Locate the cell with the specified text and output its [X, Y] center coordinate. 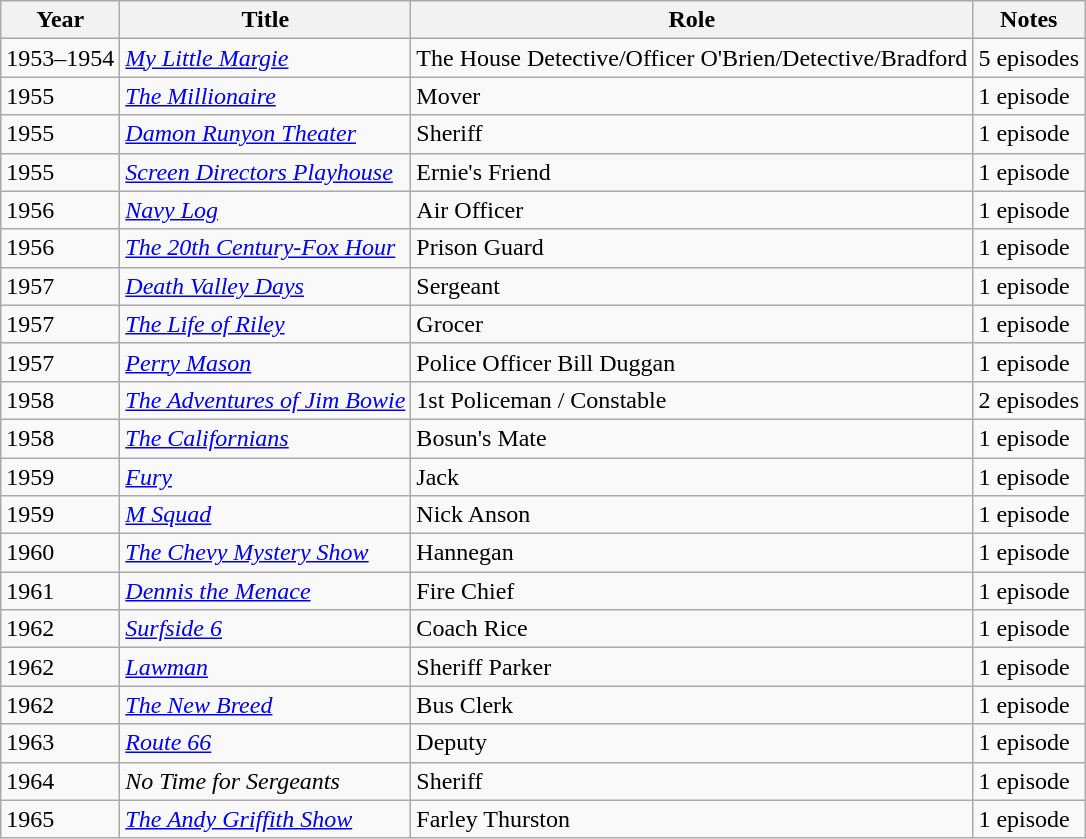
1963 [60, 743]
Bosun's Mate [692, 438]
Notes [1029, 20]
Route 66 [266, 743]
Dennis the Menace [266, 591]
The Millionaire [266, 96]
Navy Log [266, 210]
1964 [60, 781]
No Time for Sergeants [266, 781]
M Squad [266, 515]
Sergeant [692, 286]
1953–1954 [60, 58]
The Adventures of Jim Bowie [266, 400]
Ernie's Friend [692, 172]
Title [266, 20]
1960 [60, 553]
The New Breed [266, 705]
My Little Margie [266, 58]
Year [60, 20]
The Californians [266, 438]
5 episodes [1029, 58]
Fury [266, 477]
The House Detective/Officer O'Brien/Detective/Bradford [692, 58]
Role [692, 20]
Deputy [692, 743]
The 20th Century-Fox Hour [266, 248]
Lawman [266, 667]
Fire Chief [692, 591]
Mover [692, 96]
Sheriff Parker [692, 667]
Air Officer [692, 210]
The Life of Riley [266, 324]
1965 [60, 819]
The Andy Griffith Show [266, 819]
2 episodes [1029, 400]
Surfside 6 [266, 629]
Damon Runyon Theater [266, 134]
Prison Guard [692, 248]
1st Policeman / Constable [692, 400]
Death Valley Days [266, 286]
Grocer [692, 324]
Farley Thurston [692, 819]
1961 [60, 591]
Perry Mason [266, 362]
Hannegan [692, 553]
Coach Rice [692, 629]
Nick Anson [692, 515]
Police Officer Bill Duggan [692, 362]
Screen Directors Playhouse [266, 172]
The Chevy Mystery Show [266, 553]
Jack [692, 477]
Bus Clerk [692, 705]
